For the text-containing cell, return its midpoint in [x, y] coordinate format. 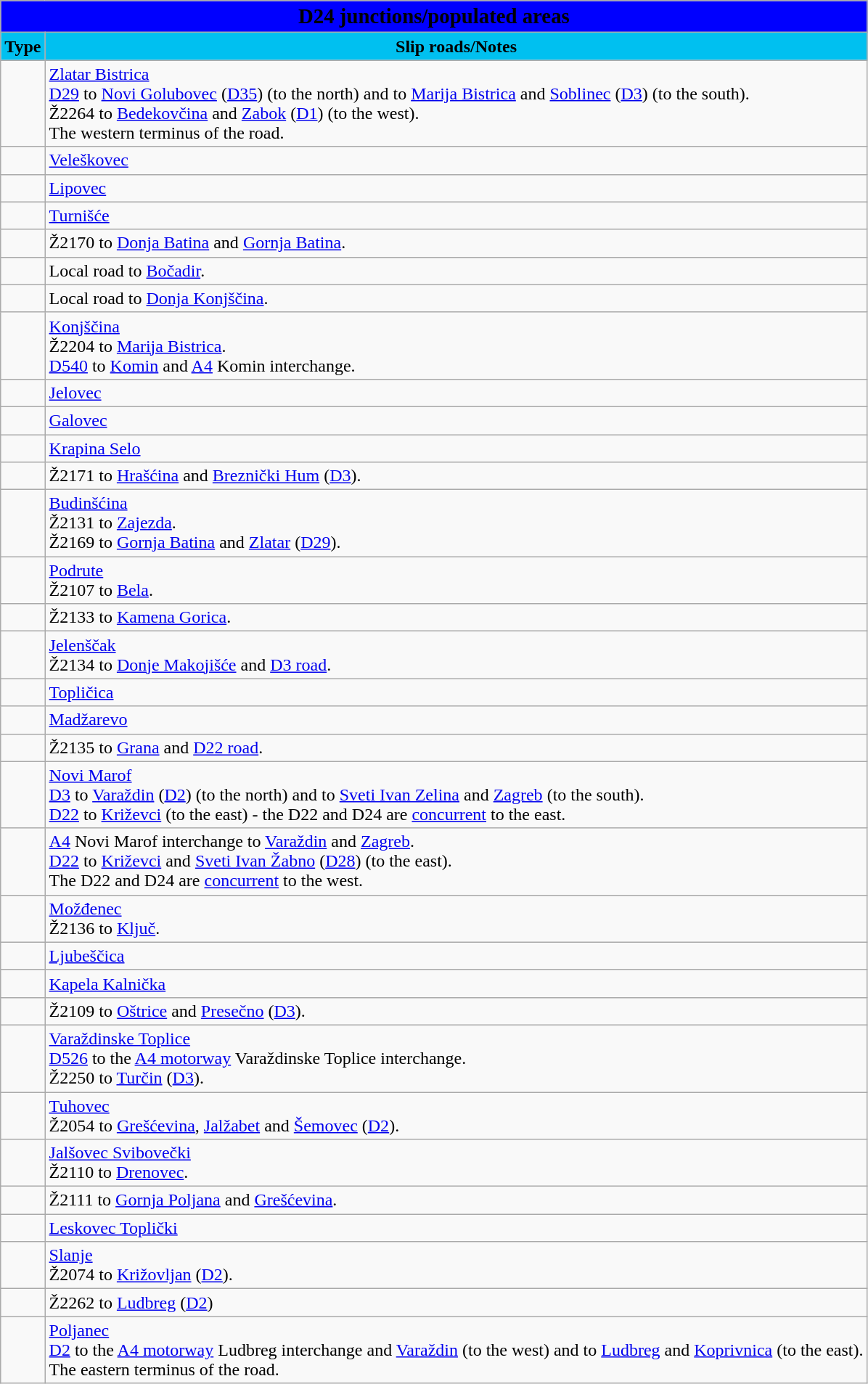
Jalšovec SvibovečkiŽ2110 to Drenovec. [456, 1163]
Ž2133 to Kamena Gorica. [456, 618]
TuhovecŽ2054 to Grešćevina, Jalžabet and Šemovec (D2). [456, 1115]
Ž2171 to Hrašćina and Breznički Hum (D3). [456, 476]
Turnišće [456, 216]
JelenščakŽ2134 to Donje Makojišće and D3 road. [456, 655]
SlanjeŽ2074 to Križovljan (D2). [456, 1266]
Ljubeščica [456, 956]
Ž2262 to Ludbreg (D2) [456, 1303]
Ž2170 to Donja Batina and Gornja Batina. [456, 243]
Krapina Selo [456, 448]
Leskovec Toplički [456, 1228]
Galovec [456, 420]
KonjščinaŽ2204 to Marija Bistrica. D540 to Komin and A4 Komin interchange. [456, 345]
Kapela Kalnička [456, 983]
Type [23, 46]
Varaždinske Toplice D526 to the A4 motorway Varaždinske Toplice interchange.Ž2250 to Turčin (D3). [456, 1058]
Ž2111 to Gornja Poljana and Grešćevina. [456, 1200]
Local road to Bočadir. [456, 271]
Ž2109 to Oštrice and Presečno (D3). [456, 1011]
Veleškovec [456, 160]
Madžarevo [456, 720]
Ž2135 to Grana and D22 road. [456, 748]
D24 junctions/populated areas [434, 17]
PodruteŽ2107 to Bela. [456, 581]
Lipovec [456, 188]
Local road to Donja Konjščina. [456, 298]
Jelovec [456, 393]
MožđenecŽ2136 to Ključ. [456, 919]
Slip roads/Notes [456, 46]
Topličica [456, 692]
BudinšćinaŽ2131 to Zajezda.Ž2169 to Gornja Batina and Zlatar (D29). [456, 523]
